For the text-containing cell, return its midpoint in (X, Y) coordinate format. 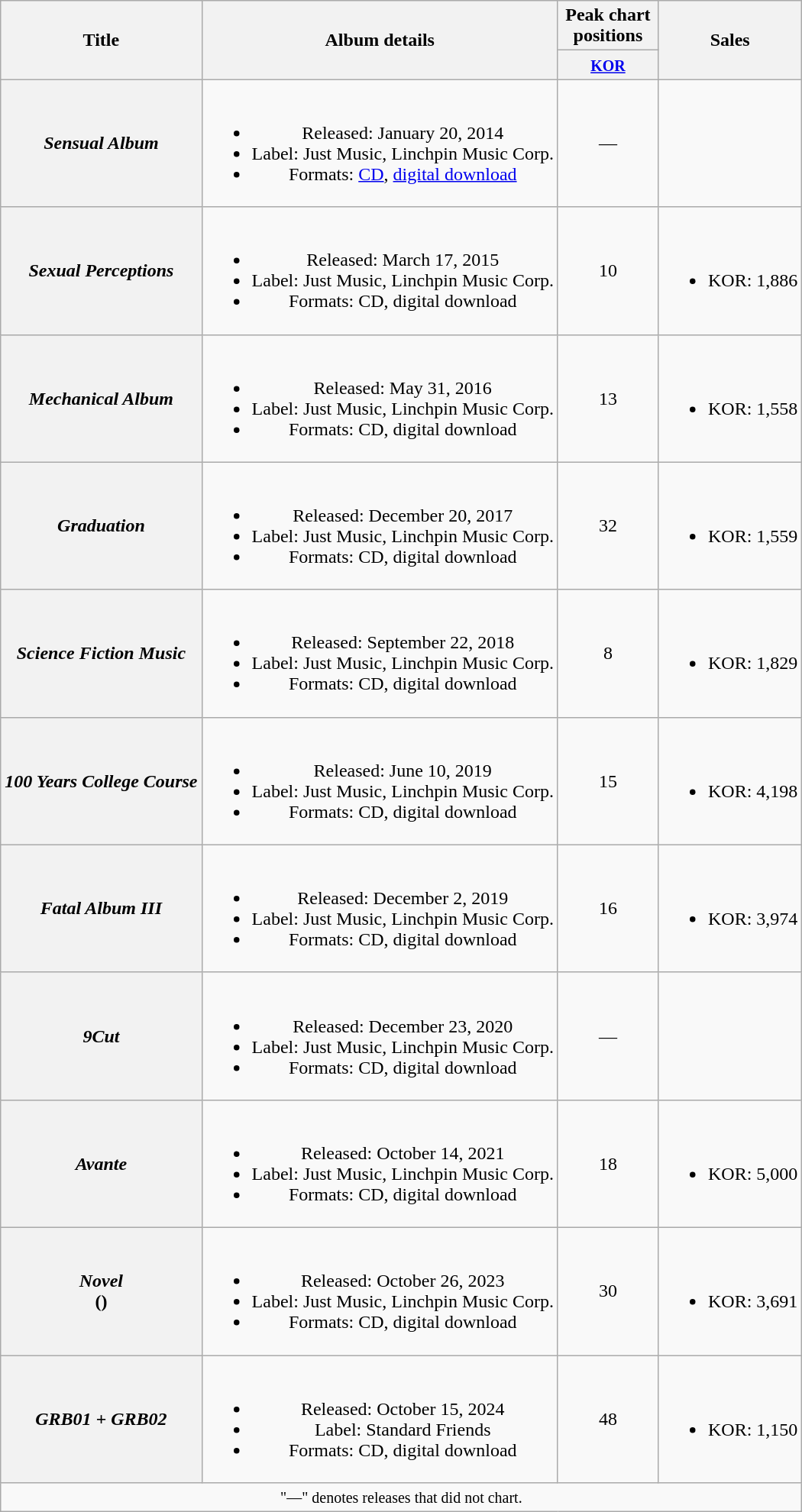
32 (608, 525)
Released: October 14, 2021Label: Just Music, Linchpin Music Corp.Formats: CD, digital download (380, 1164)
Fatal Album III (101, 909)
13 (608, 399)
KOR: 3,691 (729, 1291)
KOR: 3,974 (729, 909)
8 (608, 654)
9Cut (101, 1035)
Sensual Album (101, 144)
10 (608, 270)
KOR: 1,886 (729, 270)
Released: October 26, 2023Label: Just Music, Linchpin Music Corp.Formats: CD, digital download (380, 1291)
16 (608, 909)
Released: June 10, 2019Label: Just Music, Linchpin Music Corp.Formats: CD, digital download (380, 780)
100 Years College Course (101, 780)
Released: December 23, 2020Label: Just Music, Linchpin Music Corp.Formats: CD, digital download (380, 1035)
KOR: 1,559 (729, 525)
KOR: 1,150 (729, 1419)
48 (608, 1419)
KOR: 5,000 (729, 1164)
KOR (608, 65)
Released: September 22, 2018Label: Just Music, Linchpin Music Corp.Formats: CD, digital download (380, 654)
Mechanical Album (101, 399)
KOR: 1,829 (729, 654)
Released: March 17, 2015Label: Just Music, Linchpin Music Corp.Formats: CD, digital download (380, 270)
30 (608, 1291)
Released: January 20, 2014Label: Just Music, Linchpin Music Corp.Formats: CD, digital download (380, 144)
Sexual Perceptions (101, 270)
15 (608, 780)
Graduation (101, 525)
Released: December 2, 2019Label: Just Music, Linchpin Music Corp.Formats: CD, digital download (380, 909)
Novel() (101, 1291)
Avante (101, 1164)
Peak chart positions (608, 26)
Title (101, 40)
KOR: 4,198 (729, 780)
Released: October 15, 2024Label: Standard FriendsFormats: CD, digital download (380, 1419)
"—" denotes releases that did not chart. (402, 1497)
18 (608, 1164)
Released: May 31, 2016Label: Just Music, Linchpin Music Corp.Formats: CD, digital download (380, 399)
Sales (729, 40)
Science Fiction Music (101, 654)
GRB01 + GRB02 (101, 1419)
KOR: 1,558 (729, 399)
Album details (380, 40)
Released: December 20, 2017Label: Just Music, Linchpin Music Corp.Formats: CD, digital download (380, 525)
